Locate the cell with the specified text and output its (x, y) center coordinate. 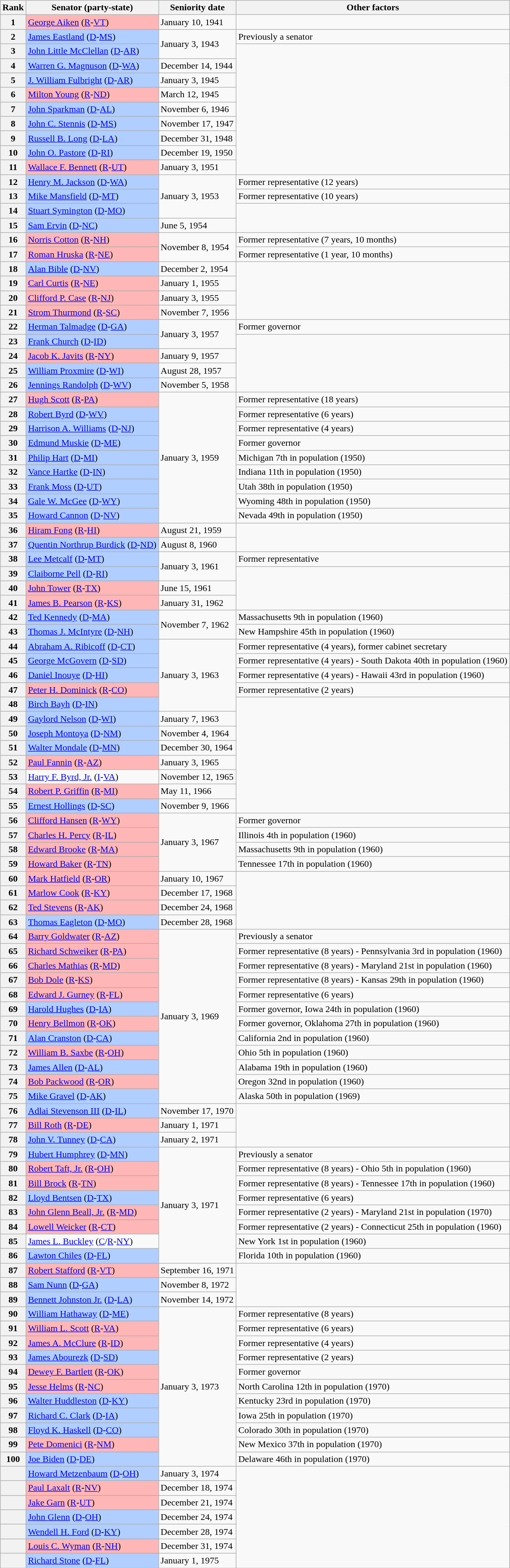
6 (13, 95)
92 (13, 1343)
Norris Cotton (R-NH) (92, 240)
Nevada 49th in population (1950) (373, 516)
North Carolina 12th in population (1970) (373, 1386)
December 31, 1948 (198, 138)
December 21, 1974 (198, 1502)
November 8, 1954 (198, 247)
Former representative (2 years) - Maryland 21st in population (1970) (373, 1212)
93 (13, 1358)
Former representative (2 years) - Connecticut 25th in population (1960) (373, 1227)
55 (13, 806)
Mike Gravel (D-AK) (92, 1096)
William B. Saxbe (R-OH) (92, 1052)
William Hathaway (D-ME) (92, 1314)
Alaska 50th in population (1969) (373, 1096)
33 (13, 487)
35 (13, 516)
78 (13, 1140)
Warren G. Magnuson (D-WA) (92, 66)
86 (13, 1256)
75 (13, 1096)
74 (13, 1081)
Charles Mathias (R-MD) (92, 966)
28 (13, 414)
Mark Hatfield (R-OR) (92, 878)
Tennessee 17th in population (1960) (373, 864)
47 (13, 690)
14 (13, 211)
John Glenn Beall, Jr. (R-MD) (92, 1212)
19 (13, 283)
Robert Taft, Jr. (R-OH) (92, 1169)
Former representative (12 years) (373, 182)
Floyd K. Haskell (D-CO) (92, 1430)
Harold Hughes (D-IA) (92, 1009)
27 (13, 399)
36 (13, 530)
Louis C. Wyman (R-NH) (92, 1546)
Alan Bible (D-NV) (92, 269)
Bill Brock (R-TN) (92, 1183)
California 2nd in population (1960) (373, 1038)
Ted Kennedy (D-MA) (92, 617)
Hiram Fong (R-HI) (92, 530)
52 (13, 762)
Former representative (8 years) - Maryland 21st in population (1960) (373, 966)
10 (13, 153)
January 1, 1971 (198, 1125)
January 3, 1967 (198, 842)
Robert P. Griffin (R-MI) (92, 791)
42 (13, 617)
Jake Garn (R-UT) (92, 1502)
5 (13, 80)
William Proxmire (D-WI) (92, 370)
Howard Metzenbaum (D-OH) (92, 1473)
Lloyd Bentsen (D-TX) (92, 1198)
95 (13, 1386)
48 (13, 704)
3 (13, 51)
March 12, 1945 (198, 95)
Senator (party-state) (92, 8)
Wendell H. Ford (D-KY) (92, 1531)
Robert Stafford (R-VT) (92, 1270)
Henry Bellmon (R-OK) (92, 1023)
Herman Talmadge (D-GA) (92, 327)
January 3, 1955 (198, 298)
Former representative (4 years), former cabinet secretary (373, 646)
Edward Brooke (R-MA) (92, 849)
January 2, 1971 (198, 1140)
John Sparkman (D-AL) (92, 109)
December 2, 1954 (198, 269)
December 28, 1968 (198, 922)
John V. Tunney (D-CA) (92, 1140)
Daniel Inouye (D-HI) (92, 675)
96 (13, 1401)
Colorado 30th in population (1970) (373, 1430)
Former representative (8 years) - Ohio 5th in population (1960) (373, 1169)
August 28, 1957 (198, 370)
January 3, 1969 (198, 1017)
61 (13, 893)
25 (13, 370)
January 3, 1965 (198, 762)
79 (13, 1154)
13 (13, 196)
20 (13, 298)
January 9, 1957 (198, 356)
98 (13, 1430)
August 8, 1960 (198, 545)
Hubert Humphrey (D-MN) (92, 1154)
88 (13, 1285)
James A. McClure (R-ID) (92, 1343)
Carl Curtis (R-NE) (92, 283)
Quentin Northrup Burdick (D-ND) (92, 545)
Pete Domenici (R-NM) (92, 1444)
Utah 38th in population (1950) (373, 487)
Lowell Weicker (R-CT) (92, 1227)
Gale W. McGee (D-WY) (92, 501)
Illinois 4th in population (1960) (373, 835)
November 8, 1972 (198, 1285)
68 (13, 994)
Harry F. Byrd, Jr. (I-VA) (92, 777)
Adlai Stevenson III (D-IL) (92, 1111)
June 5, 1954 (198, 225)
Mike Mansfield (D-MT) (92, 196)
Former representative (373, 559)
January 3, 1961 (198, 566)
50 (13, 733)
Bennett Johnston Jr. (D-LA) (92, 1299)
Peter H. Dominick (R-CO) (92, 690)
J. William Fulbright (D-AR) (92, 80)
29 (13, 429)
August 21, 1959 (198, 530)
Birch Bayh (D-IN) (92, 704)
7 (13, 109)
June 15, 1961 (198, 588)
Joseph Montoya (D-NM) (92, 733)
37 (13, 545)
82 (13, 1198)
Former representative (10 years) (373, 196)
January 31, 1962 (198, 602)
84 (13, 1227)
39 (13, 574)
Roman Hruska (R-NE) (92, 254)
New Mexico 37th in population (1970) (373, 1444)
September 16, 1971 (198, 1270)
46 (13, 675)
Former representative (7 years, 10 months) (373, 240)
Bob Dole (R-KS) (92, 980)
73 (13, 1067)
November 12, 1965 (198, 777)
December 30, 1964 (198, 748)
90 (13, 1314)
Howard Baker (R-TN) (92, 864)
97 (13, 1415)
Kentucky 23rd in population (1970) (373, 1401)
Edmund Muskie (D-ME) (92, 443)
January 3, 1951 (198, 167)
Former representative (8 years) - Tennessee 17th in population (1960) (373, 1183)
November 17, 1970 (198, 1111)
44 (13, 646)
Ohio 5th in population (1960) (373, 1052)
Milton Young (R-ND) (92, 95)
49 (13, 719)
Ted Stevens (R-AK) (92, 908)
38 (13, 559)
91 (13, 1328)
Joe Biden (D-DE) (92, 1459)
January 3, 1953 (198, 196)
Indiana 11th in population (1950) (373, 472)
January 10, 1941 (198, 22)
41 (13, 602)
January 3, 1959 (198, 458)
January 3, 1943 (198, 44)
Paul Fannin (R-AZ) (92, 762)
Claiborne Pell (D-RI) (92, 574)
69 (13, 1009)
12 (13, 182)
John Glenn (D-OH) (92, 1517)
Abraham A. Ribicoff (D-CT) (92, 646)
Clifford Hansen (R-WY) (92, 820)
15 (13, 225)
51 (13, 748)
January 3, 1957 (198, 334)
January 1, 1955 (198, 283)
Frank Church (D-ID) (92, 341)
Florida 10th in population (1960) (373, 1256)
89 (13, 1299)
4 (13, 66)
Marlow Cook (R-KY) (92, 893)
16 (13, 240)
Other factors (373, 8)
Clifford P. Case (R-NJ) (92, 298)
76 (13, 1111)
Ernest Hollings (D-SC) (92, 806)
Former representative (8 years) (373, 1314)
January 7, 1963 (198, 719)
71 (13, 1038)
45 (13, 661)
Wyoming 48th in population (1950) (373, 501)
66 (13, 966)
Sam Ervin (D-NC) (92, 225)
May 11, 1966 (198, 791)
January 10, 1967 (198, 878)
James Allen (D-AL) (92, 1067)
December 28, 1974 (198, 1531)
Former representative (4 years) - Hawaii 43rd in population (1960) (373, 675)
63 (13, 922)
72 (13, 1052)
8 (13, 124)
Former representative (1 year, 10 months) (373, 254)
Howard Cannon (D-NV) (92, 516)
Richard Stone (D-FL) (92, 1560)
83 (13, 1212)
December 18, 1974 (198, 1488)
November 14, 1972 (198, 1299)
32 (13, 472)
Former governor, Iowa 24th in population (1960) (373, 1009)
58 (13, 849)
Thomas J. McIntyre (D-NH) (92, 631)
New Hampshire 45th in population (1960) (373, 631)
9 (13, 138)
Former representative (4 years) - South Dakota 40th in population (1960) (373, 661)
Strom Thurmond (R-SC) (92, 312)
23 (13, 341)
2 (13, 37)
99 (13, 1444)
53 (13, 777)
January 3, 1963 (198, 675)
Rank (13, 8)
Henry M. Jackson (D-WA) (92, 182)
Michigan 7th in population (1950) (373, 458)
24 (13, 356)
Former governor, Oklahoma 27th in population (1960) (373, 1023)
65 (13, 951)
56 (13, 820)
80 (13, 1169)
Charles H. Percy (R-IL) (92, 835)
11 (13, 167)
Dewey F. Bartlett (R-OK) (92, 1372)
John Tower (R-TX) (92, 588)
January 3, 1945 (198, 80)
Thomas Eagleton (D-MO) (92, 922)
Jacob K. Javits (R-NY) (92, 356)
John C. Stennis (D-MS) (92, 124)
Walter Mondale (D-MN) (92, 748)
54 (13, 791)
Hugh Scott (R-PA) (92, 399)
17 (13, 254)
November 9, 1966 (198, 806)
New York 1st in population (1960) (373, 1241)
Frank Moss (D-UT) (92, 487)
November 17, 1947 (198, 124)
James Abourezk (D-SD) (92, 1358)
December 14, 1944 (198, 66)
Delaware 46th in population (1970) (373, 1459)
November 7, 1956 (198, 312)
Seniority date (198, 8)
Gaylord Nelson (D-WI) (92, 719)
57 (13, 835)
November 4, 1964 (198, 733)
November 6, 1946 (198, 109)
December 24, 1968 (198, 908)
40 (13, 588)
George Aiken (R-VT) (92, 22)
Lawton Chiles (D-FL) (92, 1256)
January 3, 1973 (198, 1386)
Edward J. Gurney (R-FL) (92, 994)
William L. Scott (R-VA) (92, 1328)
62 (13, 908)
Stuart Symington (D-MO) (92, 211)
Harrison A. Williams (D-NJ) (92, 429)
Iowa 25th in population (1970) (373, 1415)
Former representative (8 years) - Pennsylvania 3rd in population (1960) (373, 951)
59 (13, 864)
Jennings Randolph (D-WV) (92, 385)
January 3, 1974 (198, 1473)
Russell B. Long (D-LA) (92, 138)
1 (13, 22)
87 (13, 1270)
James L. Buckley (C/R-NY) (92, 1241)
94 (13, 1372)
December 31, 1974 (198, 1546)
November 5, 1958 (198, 385)
67 (13, 980)
43 (13, 631)
Robert Byrd (D-WV) (92, 414)
60 (13, 878)
Sam Nunn (D-GA) (92, 1285)
30 (13, 443)
Alan Cranston (D-CA) (92, 1038)
70 (13, 1023)
Jesse Helms (R-NC) (92, 1386)
George McGovern (D-SD) (92, 661)
85 (13, 1241)
December 24, 1974 (198, 1517)
Walter Huddleston (D-KY) (92, 1401)
21 (13, 312)
James B. Pearson (R-KS) (92, 602)
Barry Goldwater (R-AZ) (92, 937)
Richard Schweiker (R-PA) (92, 951)
John O. Pastore (D-RI) (92, 153)
Wallace F. Bennett (R-UT) (92, 167)
Former representative (8 years) - Kansas 29th in population (1960) (373, 980)
77 (13, 1125)
December 19, 1950 (198, 153)
81 (13, 1183)
November 7, 1962 (198, 624)
James Eastland (D-MS) (92, 37)
22 (13, 327)
Former representative (18 years) (373, 399)
18 (13, 269)
Alabama 19th in population (1960) (373, 1067)
Vance Hartke (D-IN) (92, 472)
Paul Laxalt (R-NV) (92, 1488)
Bob Packwood (R-OR) (92, 1081)
100 (13, 1459)
Oregon 32nd in population (1960) (373, 1081)
January 3, 1971 (198, 1205)
64 (13, 937)
Bill Roth (R-DE) (92, 1125)
Lee Metcalf (D-MT) (92, 559)
December 17, 1968 (198, 893)
John Little McClellan (D-AR) (92, 51)
26 (13, 385)
Richard C. Clark (D-IA) (92, 1415)
34 (13, 501)
Philip Hart (D-MI) (92, 458)
January 1, 1975 (198, 1560)
31 (13, 458)
